Capture the cell that displays the provided text and extract its [X, Y] central coordinate. 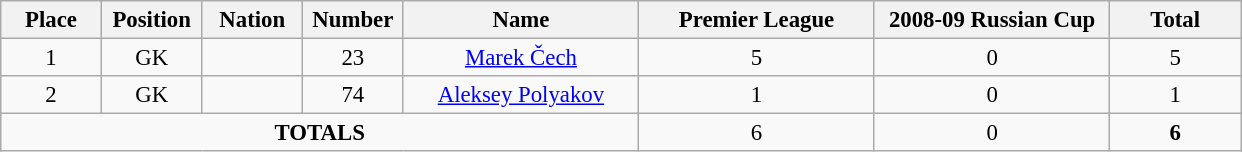
Marek Čech [521, 58]
2 [52, 95]
74 [354, 95]
Nation [252, 20]
Name [521, 20]
Position [152, 20]
Number [354, 20]
TOTALS [320, 133]
Aleksey Polyakov [521, 95]
23 [354, 58]
2008-09 Russian Cup [992, 20]
Premier League [757, 20]
Place [52, 20]
Total [1176, 20]
